Scan for the cell matching the given text and deliver its [X, Y] coordinate at center. 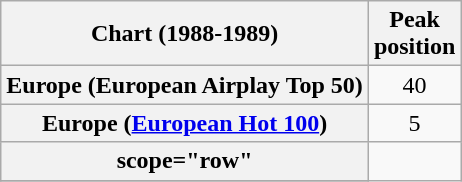
Europe (European Airplay Top 50) [185, 85]
Europe (European Hot 100) [185, 123]
Peakposition [414, 34]
Chart (1988-1989) [185, 34]
5 [414, 123]
scope="row" [185, 161]
40 [414, 85]
